Find where the given text appears and provide that cell's center as [x, y] coordinate. 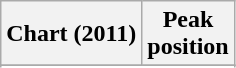
Chart (2011) [72, 34]
Peakposition [188, 34]
